Detect which cell encompasses the target text, then output its [X, Y] center coordinate. 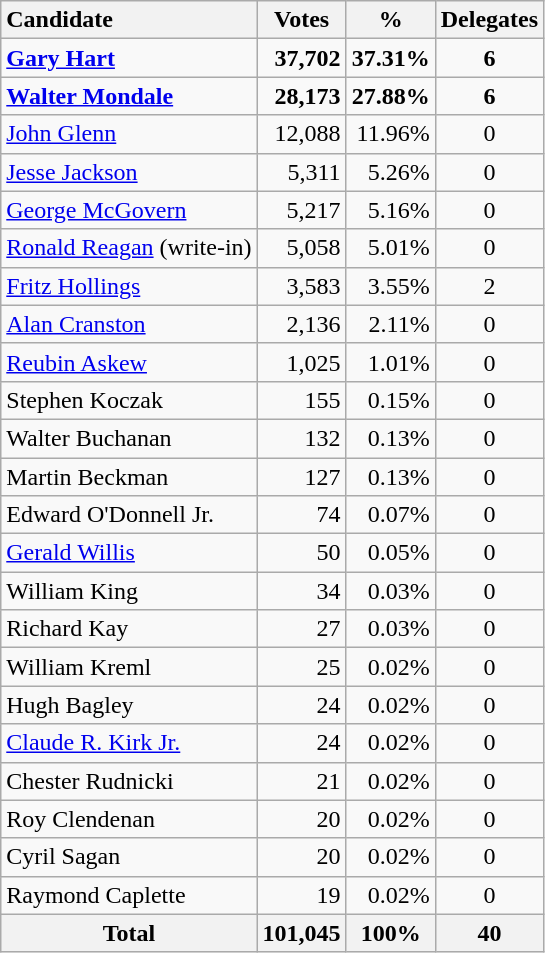
34 [302, 591]
27 [302, 629]
William King [129, 591]
132 [302, 438]
50 [302, 553]
1,025 [302, 362]
Hugh Bagley [129, 705]
74 [302, 515]
100% [390, 933]
19 [302, 895]
William Kreml [129, 667]
Candidate [129, 20]
Gary Hart [129, 58]
Roy Clendenan [129, 819]
37.31% [390, 58]
155 [302, 400]
3,583 [302, 286]
2.11% [390, 324]
2 [489, 286]
John Glenn [129, 134]
5,217 [302, 210]
Total [129, 933]
5.01% [390, 248]
0.15% [390, 400]
Votes [302, 20]
25 [302, 667]
Stephen Koczak [129, 400]
40 [489, 933]
Reubin Askew [129, 362]
0.05% [390, 553]
21 [302, 781]
% [390, 20]
Walter Mondale [129, 96]
Delegates [489, 20]
George McGovern [129, 210]
101,045 [302, 933]
Chester Rudnicki [129, 781]
28,173 [302, 96]
2,136 [302, 324]
5.26% [390, 172]
5.16% [390, 210]
Edward O'Donnell Jr. [129, 515]
127 [302, 477]
1.01% [390, 362]
3.55% [390, 286]
5,311 [302, 172]
Cyril Sagan [129, 857]
Alan Cranston [129, 324]
Richard Kay [129, 629]
Jesse Jackson [129, 172]
5,058 [302, 248]
Walter Buchanan [129, 438]
11.96% [390, 134]
0.07% [390, 515]
37,702 [302, 58]
Raymond Caplette [129, 895]
Martin Beckman [129, 477]
12,088 [302, 134]
Claude R. Kirk Jr. [129, 743]
27.88% [390, 96]
Ronald Reagan (write-in) [129, 248]
Fritz Hollings [129, 286]
Gerald Willis [129, 553]
